Capture the cell that displays the provided text and extract its [X, Y] central coordinate. 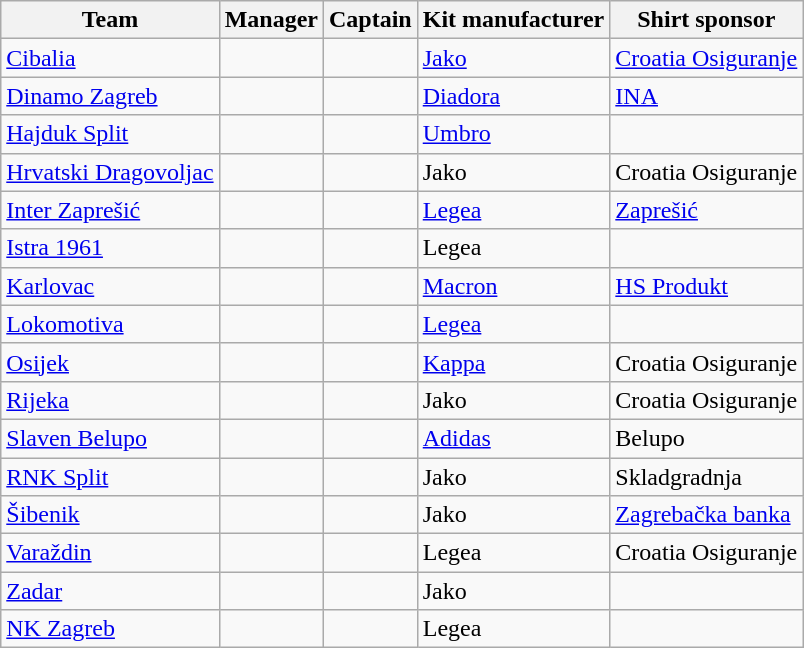
Belupo [706, 438]
Diadora [514, 96]
Osijek [110, 362]
Macron [514, 286]
Dinamo Zagreb [110, 96]
Istra 1961 [110, 248]
Hajduk Split [110, 134]
Cibalia [110, 58]
Varaždin [110, 553]
Šibenik [110, 515]
HS Produkt [706, 286]
Rijeka [110, 400]
Manager [271, 20]
Kit manufacturer [514, 20]
Zagrebačka banka [706, 515]
Captain [370, 20]
Umbro [514, 134]
RNK Split [110, 477]
Inter Zaprešić [110, 210]
Zadar [110, 591]
Slaven Belupo [110, 438]
Adidas [514, 438]
Zaprešić [706, 210]
Shirt sponsor [706, 20]
Lokomotiva [110, 324]
NK Zagreb [110, 629]
Karlovac [110, 286]
Hrvatski Dragovoljac [110, 172]
Team [110, 20]
INA [706, 96]
Kappa [514, 362]
Skladgradnja [706, 477]
